Determine the [x, y] coordinate at the center of the cell enclosing the given text.  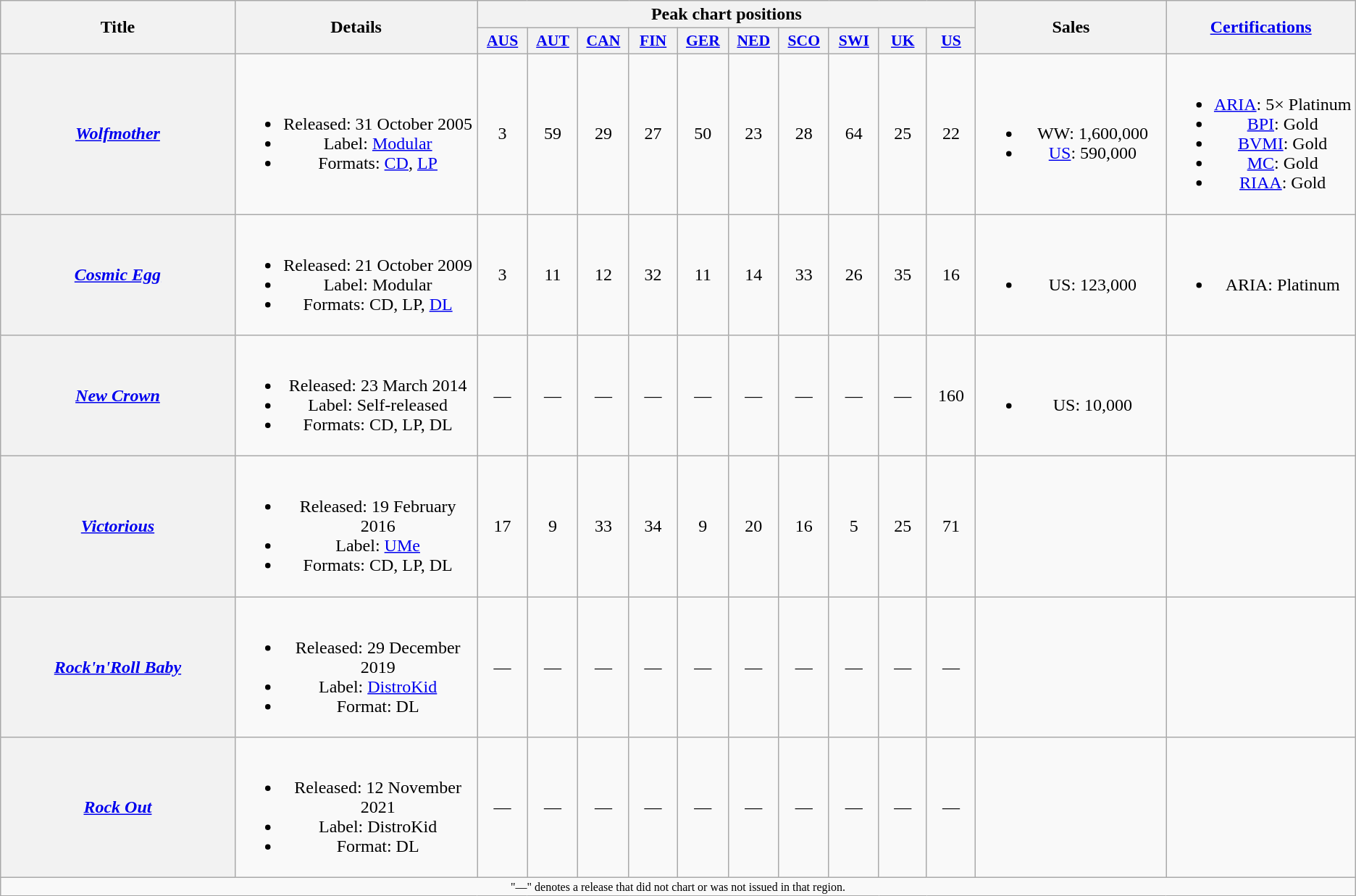
34 [653, 527]
Wolfmother [117, 133]
5 [853, 527]
ARIA: Platinum [1260, 275]
23 [753, 133]
"—" denotes a release that did not chart or was not issued in that region. [678, 887]
64 [853, 133]
SCO [804, 41]
29 [603, 133]
FIN [653, 41]
New Crown [117, 395]
Rock'n'Roll Baby [117, 667]
32 [653, 275]
GER [703, 41]
Victorious [117, 527]
Details [356, 28]
Title [117, 28]
12 [603, 275]
14 [753, 275]
CAN [603, 41]
SWI [853, 41]
59 [553, 133]
71 [950, 527]
Rock Out [117, 808]
Released: 21 October 2009Label: ModularFormats: CD, LP, DL [356, 275]
US [950, 41]
US: 123,000 [1071, 275]
Released: 19 February 2016Label: UMeFormats: CD, LP, DL [356, 527]
35 [903, 275]
27 [653, 133]
Released: 23 March 2014Label: Self-releasedFormats: CD, LP, DL [356, 395]
50 [703, 133]
20 [753, 527]
AUS [503, 41]
ARIA: 5× PlatinumBPI: GoldBVMI: GoldMC: GoldRIAA: Gold [1260, 133]
WW: 1,600,000US: 590,000 [1071, 133]
Sales [1071, 28]
17 [503, 527]
NED [753, 41]
Cosmic Egg [117, 275]
Certifications [1260, 28]
26 [853, 275]
Released: 29 December 2019Label: DistroKidFormat: DL [356, 667]
Released: 31 October 2005Label: ModularFormats: CD, LP [356, 133]
UK [903, 41]
Peak chart positions [727, 14]
28 [804, 133]
22 [950, 133]
Released: 12 November 2021Label: DistroKidFormat: DL [356, 808]
US: 10,000 [1071, 395]
AUT [553, 41]
160 [950, 395]
